From the cell containing the given text, extract its center point as [X, Y] coordinate. 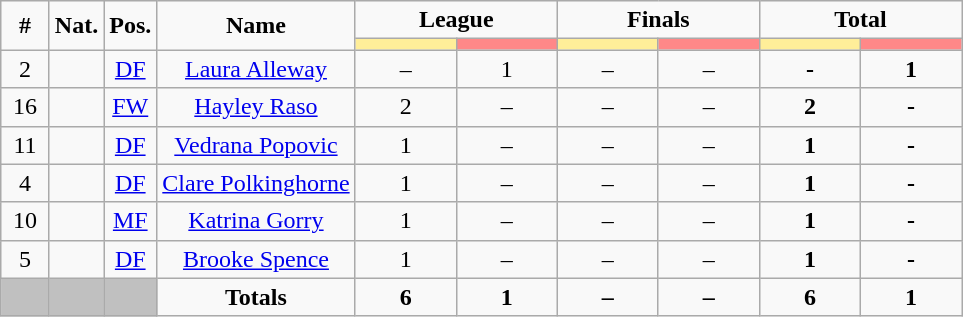
11 [26, 145]
Laura Alleway [256, 69]
League [456, 20]
MF [130, 221]
# [26, 26]
5 [26, 259]
FW [130, 107]
Clare Polkinghorne [256, 183]
Name [256, 26]
Katrina Gorry [256, 221]
Brooke Spence [256, 259]
10 [26, 221]
16 [26, 107]
Totals [256, 297]
4 [26, 183]
Finals [658, 20]
Pos. [130, 26]
Hayley Raso [256, 107]
Nat. [76, 26]
Vedrana Popovic [256, 145]
Total [860, 20]
